Determine the (X, Y) coordinate at the center of the cell enclosing the given text.  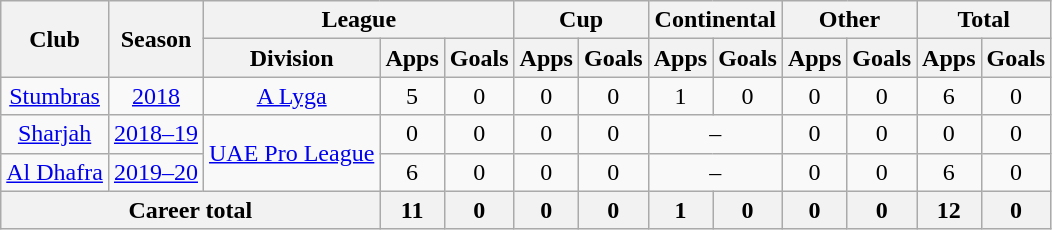
11 (412, 210)
League (360, 20)
12 (949, 210)
Total (984, 20)
Season (156, 39)
Continental (715, 20)
Cup (581, 20)
A Lyga (292, 96)
Stumbras (55, 96)
Club (55, 39)
5 (412, 96)
Sharjah (55, 134)
Al Dhafra (55, 172)
2019–20 (156, 172)
Other (849, 20)
Division (292, 58)
2018 (156, 96)
2018–19 (156, 134)
UAE Pro League (292, 153)
Career total (190, 210)
